Find where the given text appears and provide that cell's center as [x, y] coordinate. 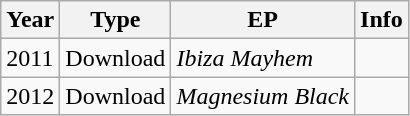
EP [263, 20]
Type [116, 20]
Year [30, 20]
Magnesium Black [263, 96]
2012 [30, 96]
Ibiza Mayhem [263, 58]
2011 [30, 58]
Info [382, 20]
